Pinpoint the cell where the given text exists, returning its [x, y] midpoint coordinate. 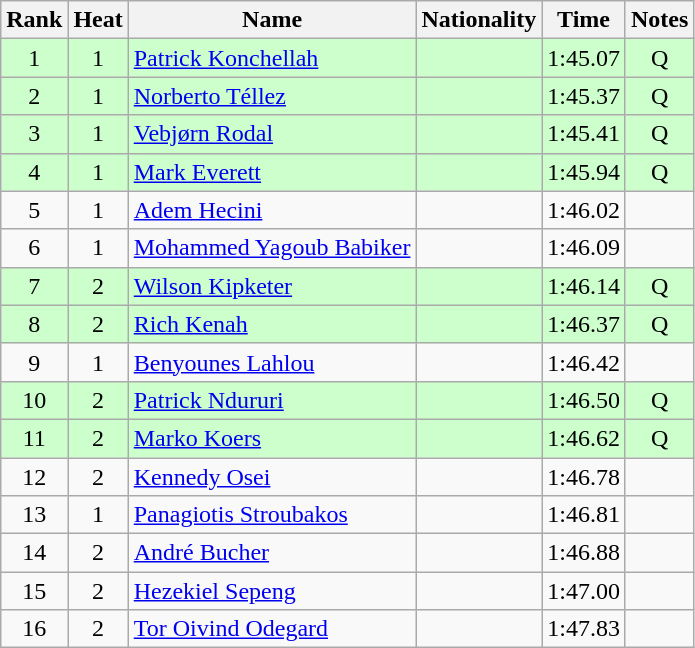
16 [34, 629]
Kennedy Osei [272, 477]
1:46.78 [584, 477]
5 [34, 210]
7 [34, 286]
Rank [34, 20]
Panagiotis Stroubakos [272, 515]
11 [34, 438]
Name [272, 20]
14 [34, 553]
Hezekiel Sepeng [272, 591]
Mohammed Yagoub Babiker [272, 248]
Vebjørn Rodal [272, 134]
12 [34, 477]
15 [34, 591]
1:46.88 [584, 553]
Rich Kenah [272, 324]
Tor Oivind Odegard [272, 629]
Mark Everett [272, 172]
1:45.37 [584, 96]
1:46.37 [584, 324]
1:46.50 [584, 400]
9 [34, 362]
Benyounes Lahlou [272, 362]
1:47.83 [584, 629]
Patrick Konchellah [272, 58]
1:45.07 [584, 58]
1:46.62 [584, 438]
6 [34, 248]
1:47.00 [584, 591]
1:45.41 [584, 134]
13 [34, 515]
1:46.09 [584, 248]
1:46.42 [584, 362]
1:46.02 [584, 210]
Norberto Téllez [272, 96]
1:45.94 [584, 172]
Patrick Ndururi [272, 400]
1:46.14 [584, 286]
3 [34, 134]
1:46.81 [584, 515]
Adem Hecini [272, 210]
4 [34, 172]
Wilson Kipketer [272, 286]
Time [584, 20]
Notes [659, 20]
Heat [98, 20]
8 [34, 324]
André Bucher [272, 553]
Nationality [479, 20]
Marko Koers [272, 438]
10 [34, 400]
